Determine the (X, Y) coordinate at the center of the cell enclosing the given text.  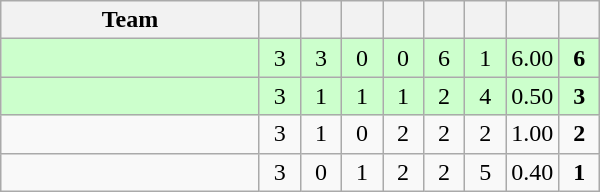
0.50 (532, 96)
4 (486, 96)
Team (130, 20)
6.00 (532, 58)
1.00 (532, 134)
0.40 (532, 172)
5 (486, 172)
